Scan for the cell matching the given text and deliver its (x, y) coordinate at center. 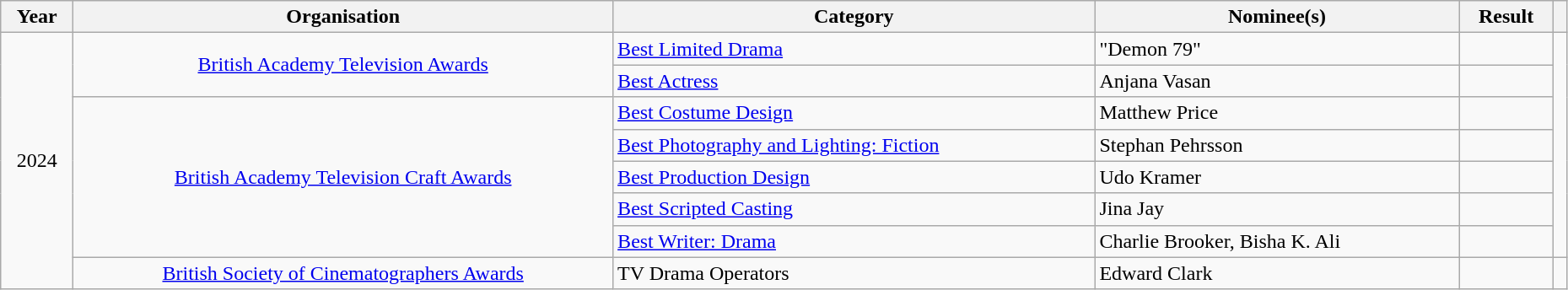
Best Scripted Casting (854, 209)
Best Costume Design (854, 113)
Best Actress (854, 81)
Anjana Vasan (1277, 81)
Best Limited Drama (854, 49)
Organisation (343, 17)
Matthew Price (1277, 113)
"Demon 79" (1277, 49)
Best Writer: Drama (854, 241)
Nominee(s) (1277, 17)
Best Production Design (854, 177)
Edward Clark (1277, 273)
British Society of Cinematographers Awards (343, 273)
TV Drama Operators (854, 273)
Year (37, 17)
Udo Kramer (1277, 177)
British Academy Television Awards (343, 65)
2024 (37, 161)
Best Photography and Lighting: Fiction (854, 145)
Jina Jay (1277, 209)
Charlie Brooker, Bisha K. Ali (1277, 241)
Result (1506, 17)
Category (854, 17)
British Academy Television Craft Awards (343, 177)
Stephan Pehrsson (1277, 145)
